Scan for the cell matching the given text and deliver its (x, y) coordinate at center. 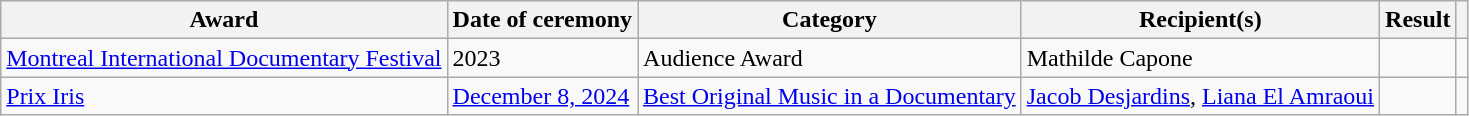
Prix Iris (224, 96)
Category (830, 20)
December 8, 2024 (542, 96)
Mathilde Capone (1200, 58)
2023 (542, 58)
Jacob Desjardins, Liana El Amraoui (1200, 96)
Date of ceremony (542, 20)
Recipient(s) (1200, 20)
Audience Award (830, 58)
Result (1418, 20)
Montreal International Documentary Festival (224, 58)
Award (224, 20)
Best Original Music in a Documentary (830, 96)
